Search for the cell housing the specified text and yield its (x, y) center coordinate. 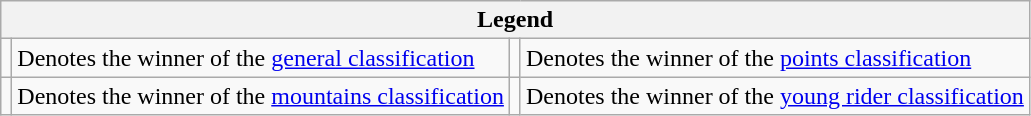
Legend (516, 20)
Denotes the winner of the young rider classification (774, 96)
Denotes the winner of the general classification (261, 58)
Denotes the winner of the mountains classification (261, 96)
Denotes the winner of the points classification (774, 58)
